Detect which cell encompasses the target text, then output its (x, y) center coordinate. 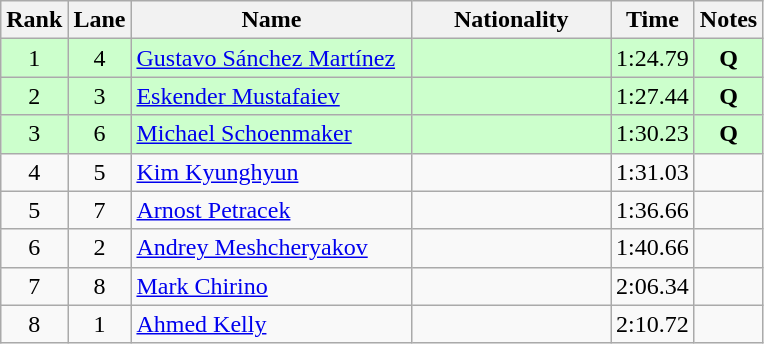
Notes (728, 20)
1:31.03 (653, 172)
1:24.79 (653, 58)
Arnost Petracek (272, 210)
1:27.44 (653, 96)
1:40.66 (653, 248)
Michael Schoenmaker (272, 134)
Gustavo Sánchez Martínez (272, 58)
Mark Chirino (272, 286)
Nationality (512, 20)
Eskender Mustafaiev (272, 96)
Ahmed Kelly (272, 324)
2:06.34 (653, 286)
Kim Kyunghyun (272, 172)
1:30.23 (653, 134)
Time (653, 20)
Rank (34, 20)
Name (272, 20)
Andrey Meshcheryakov (272, 248)
1:36.66 (653, 210)
2:10.72 (653, 324)
Lane (100, 20)
